For the text-containing cell, return its midpoint in [x, y] coordinate format. 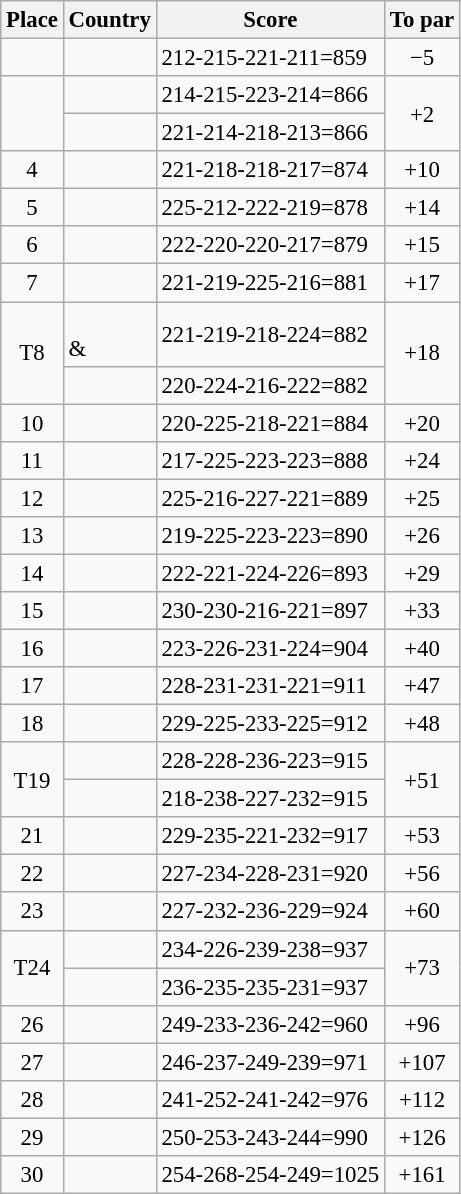
30 [32, 1175]
+24 [422, 460]
+29 [422, 573]
229-235-221-232=917 [270, 836]
Score [270, 20]
221-219-225-216=881 [270, 283]
23 [32, 912]
+161 [422, 1175]
10 [32, 423]
225-216-227-221=889 [270, 498]
+51 [422, 780]
+47 [422, 686]
+14 [422, 208]
7 [32, 283]
241-252-241-242=976 [270, 1100]
227-234-228-231=920 [270, 874]
17 [32, 686]
249-233-236-242=960 [270, 1024]
Country [110, 20]
+96 [422, 1024]
246-237-249-239=971 [270, 1062]
12 [32, 498]
222-221-224-226=893 [270, 573]
236-235-235-231=937 [270, 987]
15 [32, 611]
+40 [422, 648]
229-225-233-225=912 [270, 724]
+33 [422, 611]
+18 [422, 353]
+126 [422, 1137]
18 [32, 724]
221-219-218-224=882 [270, 334]
225-212-222-219=878 [270, 208]
220-225-218-221=884 [270, 423]
+48 [422, 724]
222-220-220-217=879 [270, 245]
6 [32, 245]
+112 [422, 1100]
21 [32, 836]
234-226-239-238=937 [270, 949]
+107 [422, 1062]
+60 [422, 912]
22 [32, 874]
230-230-216-221=897 [270, 611]
219-225-223-223=890 [270, 536]
214-215-223-214=866 [270, 95]
+25 [422, 498]
T19 [32, 780]
T8 [32, 353]
220-224-216-222=882 [270, 385]
4 [32, 170]
T24 [32, 968]
254-268-254-249=1025 [270, 1175]
28 [32, 1100]
27 [32, 1062]
228-231-231-221=911 [270, 686]
29 [32, 1137]
16 [32, 648]
+56 [422, 874]
+17 [422, 283]
11 [32, 460]
+53 [422, 836]
+15 [422, 245]
223-226-231-224=904 [270, 648]
227-232-236-229=924 [270, 912]
218-238-227-232=915 [270, 799]
217-225-223-223=888 [270, 460]
+26 [422, 536]
+73 [422, 968]
−5 [422, 58]
To par [422, 20]
& [110, 334]
+10 [422, 170]
212-215-221-211=859 [270, 58]
221-214-218-213=866 [270, 133]
26 [32, 1024]
221-218-218-217=874 [270, 170]
250-253-243-244=990 [270, 1137]
+20 [422, 423]
Place [32, 20]
5 [32, 208]
228-228-236-223=915 [270, 761]
14 [32, 573]
+2 [422, 114]
13 [32, 536]
